Search for the cell housing the specified text and yield its (x, y) center coordinate. 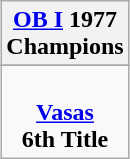
Vasas6th Title (65, 112)
OB I 1977Champions (65, 34)
